Locate the cell with the specified text and output its [X, Y] center coordinate. 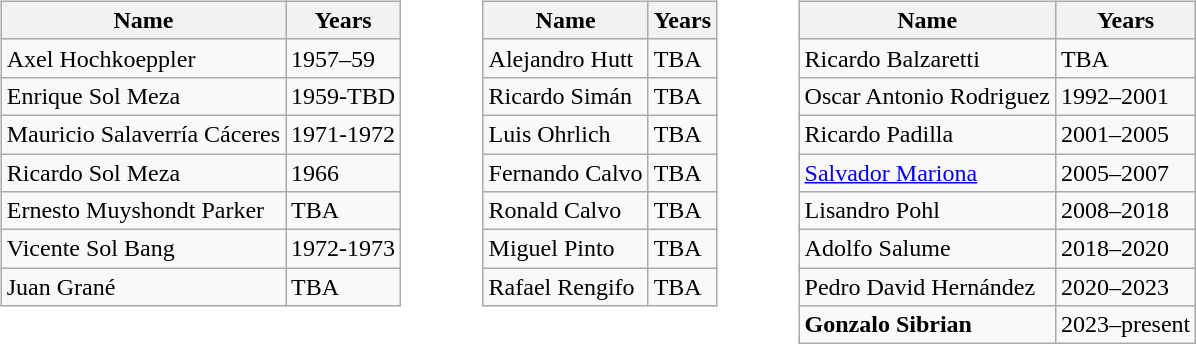
Juan Grané [143, 287]
1992–2001 [1125, 96]
Luis Ohrlich [566, 134]
Ricardo Simán [566, 96]
2023–present [1125, 325]
2018–2020 [1125, 249]
Salvador Mariona [927, 173]
2001–2005 [1125, 134]
Miguel Pinto [566, 249]
Adolfo Salume [927, 249]
Mauricio Salaverría Cáceres [143, 134]
2008–2018 [1125, 211]
Enrique Sol Meza [143, 96]
Ricardo Sol Meza [143, 173]
Vicente Sol Bang [143, 249]
1966 [344, 173]
1957–59 [344, 58]
Alejandro Hutt [566, 58]
Gonzalo Sibrian [927, 325]
2005–2007 [1125, 173]
Axel Hochkoeppler [143, 58]
2020–2023 [1125, 287]
1972-1973 [344, 249]
Ricardo Padilla [927, 134]
Rafael Rengifo [566, 287]
Fernando Calvo [566, 173]
Ricardo Balzaretti [927, 58]
Ernesto Muyshondt Parker [143, 211]
Oscar Antonio Rodriguez [927, 96]
Pedro David Hernández [927, 287]
1959-TBD [344, 96]
Ronald Calvo [566, 211]
1971-1972 [344, 134]
Lisandro Pohl [927, 211]
